Output the [X, Y] coordinate of the center of the cell containing the given text.  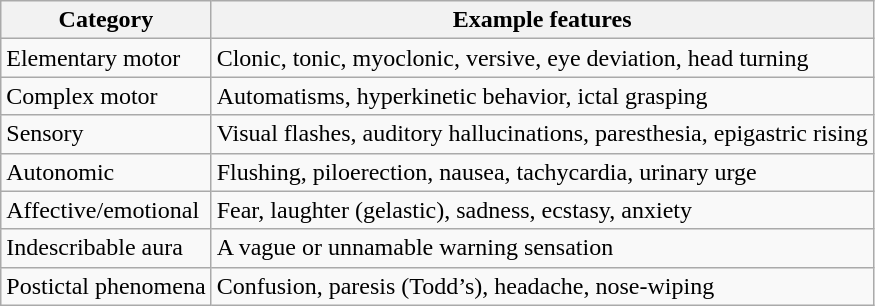
Example features [542, 20]
Autonomic [106, 172]
Category [106, 20]
Automatisms, hyperkinetic behavior, ictal grasping [542, 96]
Postictal phenomena [106, 286]
A vague or unnamable warning sensation [542, 248]
Visual flashes, auditory hallucinations, paresthesia, epigastric rising [542, 134]
Flushing, piloerection, nausea, tachycardia, urinary urge [542, 172]
Sensory [106, 134]
Clonic, tonic, myoclonic, versive, eye deviation, head turning [542, 58]
Indescribable aura [106, 248]
Elementary motor [106, 58]
Confusion, paresis (Todd’s), headache, nose-wiping [542, 286]
Complex motor [106, 96]
Affective/emotional [106, 210]
Fear, laughter (gelastic), sadness, ecstasy, anxiety [542, 210]
